Identify which cell holds the provided text, then report its [x, y] central coordinate. 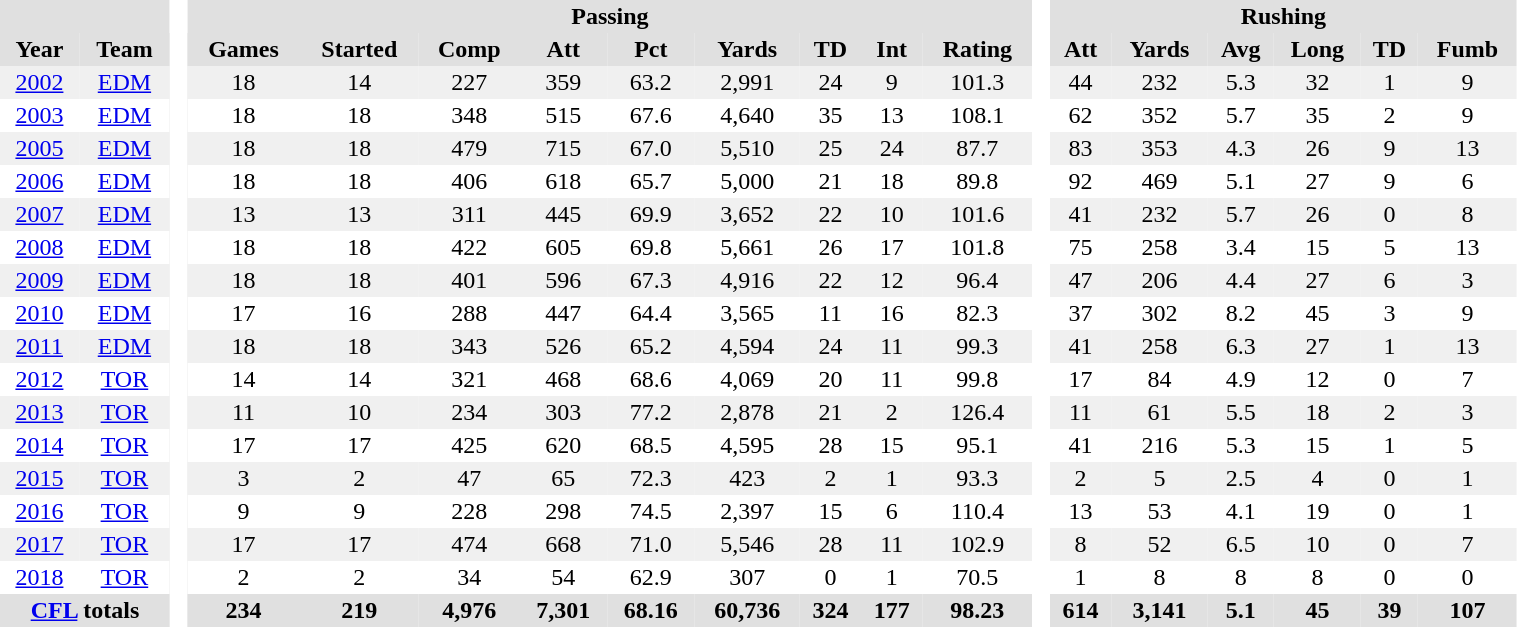
101.3 [977, 82]
Rushing [1284, 16]
401 [469, 280]
19 [1318, 512]
71.0 [651, 544]
348 [469, 116]
102.9 [977, 544]
101.8 [977, 248]
65.7 [651, 182]
2011 [40, 346]
288 [469, 314]
4.1 [1242, 512]
62.9 [651, 578]
321 [469, 380]
92 [1080, 182]
5.5 [1242, 412]
302 [1159, 314]
107 [1468, 610]
67.6 [651, 116]
2,878 [748, 412]
4.3 [1242, 148]
39 [1390, 610]
2,397 [748, 512]
87.7 [977, 148]
69.8 [651, 248]
Passing [610, 16]
620 [563, 446]
324 [830, 610]
110.4 [977, 512]
445 [563, 214]
3.4 [1242, 248]
3,141 [1159, 610]
Year [40, 50]
84 [1159, 380]
618 [563, 182]
25 [830, 148]
468 [563, 380]
206 [1159, 280]
89.8 [977, 182]
298 [563, 512]
2018 [40, 578]
99.8 [977, 380]
72.3 [651, 478]
Long [1318, 50]
2006 [40, 182]
479 [469, 148]
596 [563, 280]
4.9 [1242, 380]
447 [563, 314]
5,510 [748, 148]
61 [1159, 412]
7,301 [563, 610]
70.5 [977, 578]
423 [748, 478]
65 [563, 478]
8.2 [1242, 314]
2015 [40, 478]
2002 [40, 82]
526 [563, 346]
68.6 [651, 380]
2007 [40, 214]
101.6 [977, 214]
82.3 [977, 314]
99.3 [977, 346]
4,069 [748, 380]
Team [124, 50]
406 [469, 182]
3,565 [748, 314]
515 [563, 116]
96.4 [977, 280]
303 [563, 412]
67.3 [651, 280]
227 [469, 82]
2012 [40, 380]
83 [1080, 148]
343 [469, 346]
605 [563, 248]
422 [469, 248]
Fumb [1468, 50]
2,991 [748, 82]
Started [359, 50]
Rating [977, 50]
2014 [40, 446]
311 [469, 214]
Comp [469, 50]
68.16 [651, 610]
Games [244, 50]
425 [469, 446]
359 [563, 82]
2016 [40, 512]
Pct [651, 50]
2010 [40, 314]
75 [1080, 248]
352 [1159, 116]
126.4 [977, 412]
93.3 [977, 478]
5,000 [748, 182]
CFL totals [85, 610]
4,640 [748, 116]
37 [1080, 314]
34 [469, 578]
715 [563, 148]
2003 [40, 116]
108.1 [977, 116]
62 [1080, 116]
Int [892, 50]
4,916 [748, 280]
2008 [40, 248]
216 [1159, 446]
6.5 [1242, 544]
3,652 [748, 214]
668 [563, 544]
5,546 [748, 544]
Avg [1242, 50]
68.5 [651, 446]
63.2 [651, 82]
307 [748, 578]
52 [1159, 544]
67.0 [651, 148]
95.1 [977, 446]
2013 [40, 412]
228 [469, 512]
54 [563, 578]
60,736 [748, 610]
74.5 [651, 512]
4 [1318, 478]
2017 [40, 544]
5,661 [748, 248]
77.2 [651, 412]
4,976 [469, 610]
219 [359, 610]
353 [1159, 148]
64.4 [651, 314]
32 [1318, 82]
20 [830, 380]
2.5 [1242, 478]
69.9 [651, 214]
4.4 [1242, 280]
53 [1159, 512]
6.3 [1242, 346]
2005 [40, 148]
614 [1080, 610]
474 [469, 544]
44 [1080, 82]
177 [892, 610]
98.23 [977, 610]
4,594 [748, 346]
4,595 [748, 446]
2009 [40, 280]
65.2 [651, 346]
469 [1159, 182]
